Provide the (X, Y) coordinate of the cell's center where the given text is located.  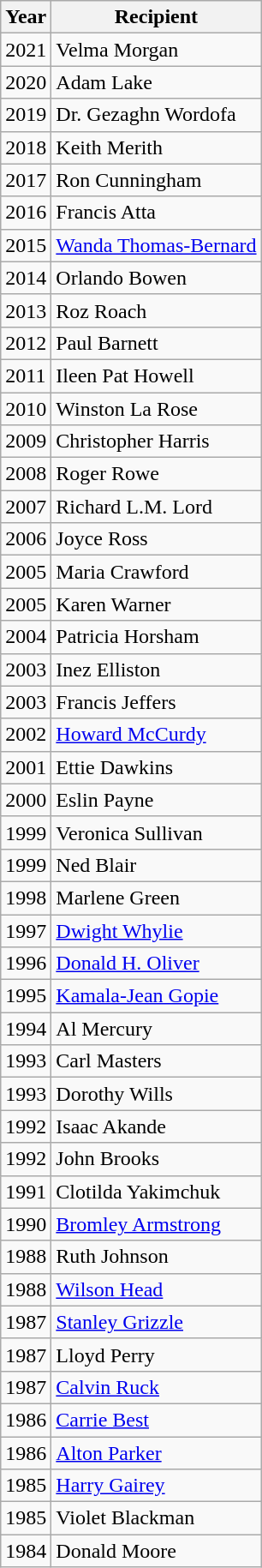
Orlando Bowen (156, 278)
Carl Masters (156, 1061)
Richard L.M. Lord (156, 507)
Christopher Harris (156, 442)
2004 (26, 637)
Winston La Rose (156, 409)
Kamala-Jean Gopie (156, 996)
1994 (26, 1029)
2011 (26, 375)
Inez Elliston (156, 670)
Ettie Dawkins (156, 767)
Al Mercury (156, 1029)
Year (26, 17)
1995 (26, 996)
2009 (26, 442)
Violet Blackman (156, 1518)
1998 (26, 898)
Harry Gairey (156, 1486)
Ron Cunningham (156, 180)
Maria Crawford (156, 572)
Recipient (156, 17)
Donald Moore (156, 1551)
2001 (26, 767)
2000 (26, 800)
2010 (26, 409)
Dr. Gezaghn Wordofa (156, 115)
Isaac Akande (156, 1126)
2020 (26, 82)
Velma Morgan (156, 50)
Roger Rowe (156, 474)
2017 (26, 180)
Ruth Johnson (156, 1257)
Francis Jeffers (156, 702)
1990 (26, 1224)
Wanda Thomas-Bernard (156, 245)
Stanley Grizzle (156, 1322)
Lloyd Perry (156, 1355)
Calvin Ruck (156, 1387)
2008 (26, 474)
Francis Atta (156, 213)
Bromley Armstrong (156, 1224)
Ned Blair (156, 865)
John Brooks (156, 1159)
2019 (26, 115)
2015 (26, 245)
Donald H. Oliver (156, 964)
1991 (26, 1192)
Veronica Sullivan (156, 832)
Patricia Horsham (156, 637)
Wilson Head (156, 1289)
Marlene Green (156, 898)
Adam Lake (156, 82)
Carrie Best (156, 1420)
Paul Barnett (156, 343)
2013 (26, 310)
Ileen Pat Howell (156, 375)
2014 (26, 278)
Clotilda Yakimchuk (156, 1192)
1984 (26, 1551)
1997 (26, 930)
Howard McCurdy (156, 735)
2012 (26, 343)
Roz Roach (156, 310)
Joyce Ross (156, 539)
Eslin Payne (156, 800)
1996 (26, 964)
2021 (26, 50)
2006 (26, 539)
2002 (26, 735)
Karen Warner (156, 604)
2007 (26, 507)
2018 (26, 147)
Dorothy Wills (156, 1094)
Keith Merith (156, 147)
Alton Parker (156, 1453)
2016 (26, 213)
Dwight Whylie (156, 930)
